Return the (X, Y) coordinate for the center point of the cell that contains the specified text.  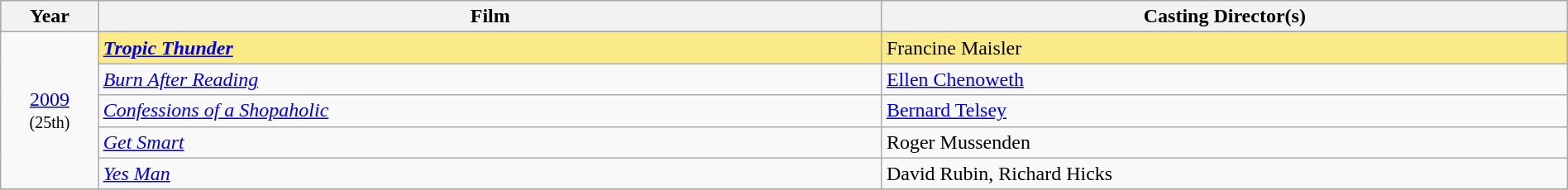
Tropic Thunder (490, 48)
Ellen Chenoweth (1224, 79)
2009(25th) (50, 111)
Year (50, 17)
Roger Mussenden (1224, 142)
Burn After Reading (490, 79)
Confessions of a Shopaholic (490, 111)
Francine Maisler (1224, 48)
Film (490, 17)
Casting Director(s) (1224, 17)
Get Smart (490, 142)
Yes Man (490, 173)
David Rubin, Richard Hicks (1224, 173)
Bernard Telsey (1224, 111)
